Scan for the cell matching the given text and deliver its (x, y) coordinate at center. 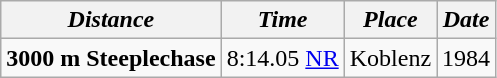
1984 (466, 58)
Koblenz (390, 58)
Place (390, 20)
8:14.05 NR (282, 58)
Distance (111, 20)
3000 m Steeplechase (111, 58)
Time (282, 20)
Date (466, 20)
